Locate the cell with the specified text and output its [x, y] center coordinate. 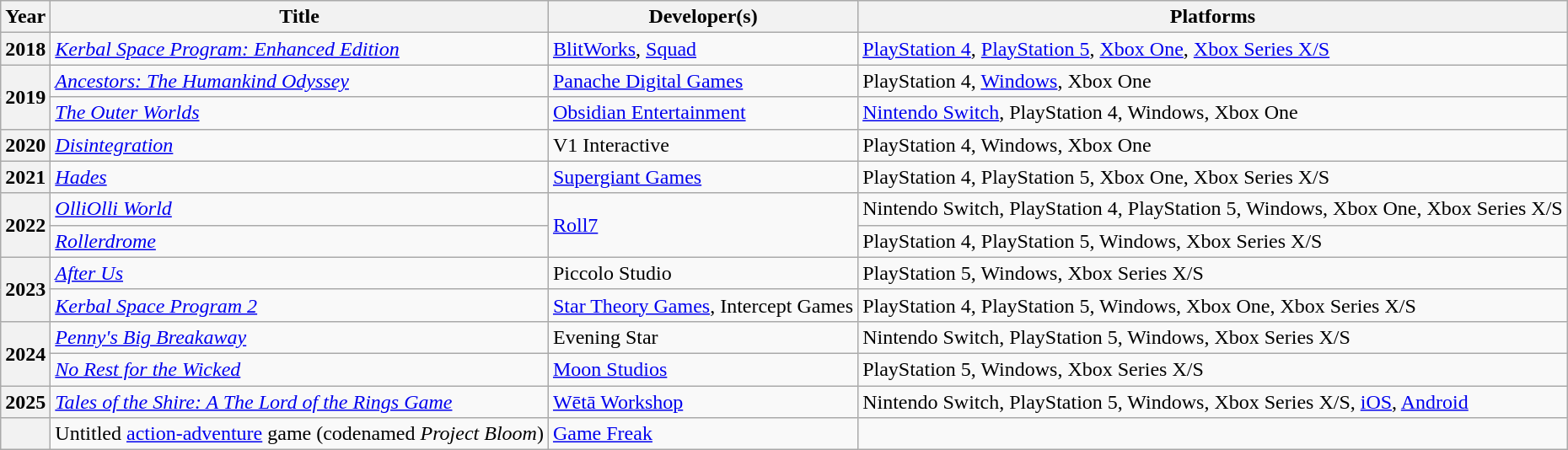
V1 Interactive [703, 145]
BlitWorks, Squad [703, 49]
2019 [25, 97]
2018 [25, 49]
Piccolo Studio [703, 273]
Kerbal Space Program 2 [300, 305]
Penny's Big Breakaway [300, 337]
Platforms [1213, 17]
2023 [25, 289]
Developer(s) [703, 17]
Untitled action-adventure game (codenamed Project Bloom) [300, 434]
Nintendo Switch, PlayStation 4, Windows, Xbox One [1213, 113]
Nintendo Switch, PlayStation 5, Windows, Xbox Series X/S, iOS, Android [1213, 402]
Evening Star [703, 337]
Rollerdrome [300, 241]
The Outer Worlds [300, 113]
Title [300, 17]
Year [25, 17]
2021 [25, 177]
Supergiant Games [703, 177]
After Us [300, 273]
Ancestors: The Humankind Odyssey [300, 81]
PlayStation 4, PlayStation 5, Windows, Xbox One, Xbox Series X/S [1213, 305]
Star Theory Games, Intercept Games [703, 305]
Kerbal Space Program: Enhanced Edition [300, 49]
Nintendo Switch, PlayStation 5, Windows, Xbox Series X/S [1213, 337]
Roll7 [703, 225]
2025 [25, 402]
PlayStation 4, PlayStation 5, Windows, Xbox Series X/S [1213, 241]
Disintegration [300, 145]
Moon Studios [703, 369]
Hades [300, 177]
2020 [25, 145]
2024 [25, 353]
No Rest for the Wicked [300, 369]
Game Freak [703, 434]
2022 [25, 225]
Nintendo Switch, PlayStation 4, PlayStation 5, Windows, Xbox One, Xbox Series X/S [1213, 209]
Wētā Workshop [703, 402]
Tales of the Shire: A The Lord of the Rings Game [300, 402]
Obsidian Entertainment [703, 113]
OlliOlli World [300, 209]
Panache Digital Games [703, 81]
